Search for the cell housing the specified text and yield its [X, Y] center coordinate. 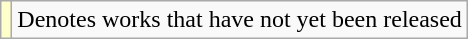
Denotes works that have not yet been released [240, 20]
